Identify which cell holds the provided text, then report its (X, Y) central coordinate. 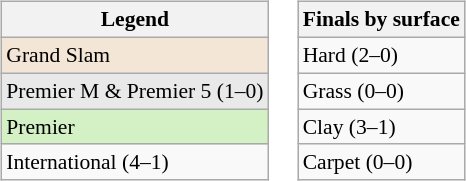
Hard (2–0) (382, 55)
Legend (134, 20)
Premier (134, 127)
Carpet (0–0) (382, 162)
Grand Slam (134, 55)
Clay (3–1) (382, 127)
Premier M & Premier 5 (1–0) (134, 91)
International (4–1) (134, 162)
Grass (0–0) (382, 91)
Finals by surface (382, 20)
